Determine the (x, y) coordinate at the center of the cell enclosing the given text.  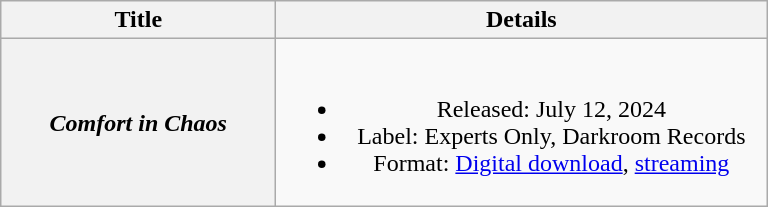
Released: July 12, 2024Label: Experts Only, Darkroom RecordsFormat: Digital download, streaming (522, 122)
Details (522, 20)
Comfort in Chaos (138, 122)
Title (138, 20)
